Capture the cell that displays the provided text and extract its (X, Y) central coordinate. 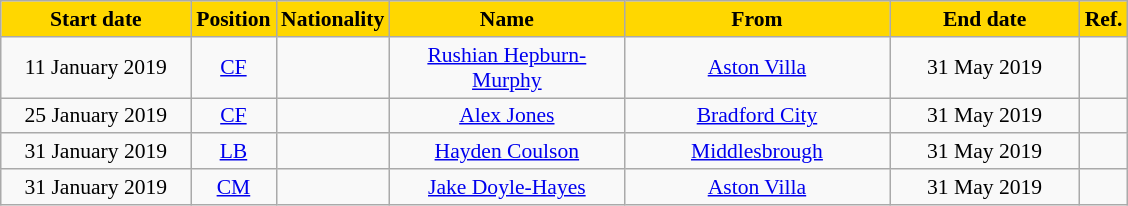
Hayden Coulson (506, 152)
Ref. (1104, 19)
Jake Doyle-Hayes (506, 187)
Nationality (332, 19)
CM (234, 187)
Middlesbrough (756, 152)
Name (506, 19)
LB (234, 152)
Bradford City (756, 116)
11 January 2019 (96, 68)
Rushian Hepburn-Murphy (506, 68)
Alex Jones (506, 116)
End date (985, 19)
From (756, 19)
25 January 2019 (96, 116)
Start date (96, 19)
Position (234, 19)
